Identify which cell holds the provided text, then report its [x, y] central coordinate. 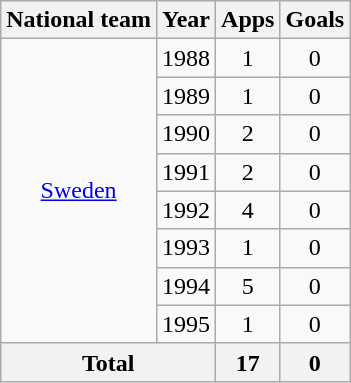
1994 [186, 286]
Apps [248, 20]
1991 [186, 172]
Sweden [79, 191]
National team [79, 20]
5 [248, 286]
1988 [186, 58]
17 [248, 362]
1995 [186, 324]
4 [248, 210]
1992 [186, 210]
1990 [186, 134]
Goals [315, 20]
Total [108, 362]
1989 [186, 96]
Year [186, 20]
1993 [186, 248]
